Detect which cell encompasses the target text, then output its (X, Y) center coordinate. 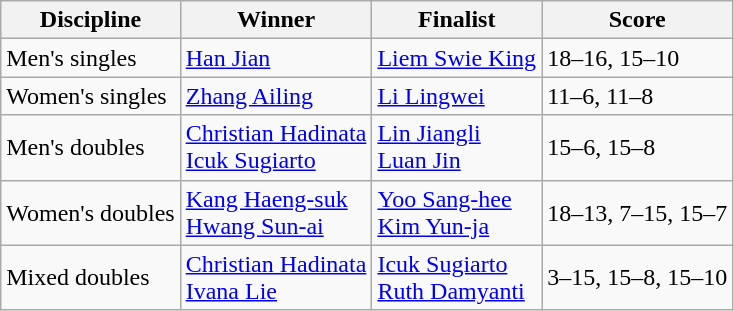
Icuk Sugiarto Ruth Damyanti (457, 278)
Winner (276, 20)
Women's doubles (90, 212)
Han Jian (276, 58)
3–15, 15–8, 15–10 (638, 278)
Kang Haeng-suk Hwang Sun-ai (276, 212)
Lin Jiangli Luan Jin (457, 148)
Christian Hadinata Ivana Lie (276, 278)
Discipline (90, 20)
Mixed doubles (90, 278)
Christian Hadinata Icuk Sugiarto (276, 148)
18–13, 7–15, 15–7 (638, 212)
Men's singles (90, 58)
18–16, 15–10 (638, 58)
Li Lingwei (457, 96)
11–6, 11–8 (638, 96)
Score (638, 20)
Women's singles (90, 96)
Finalist (457, 20)
Men's doubles (90, 148)
Liem Swie King (457, 58)
15–6, 15–8 (638, 148)
Yoo Sang-hee Kim Yun-ja (457, 212)
Zhang Ailing (276, 96)
